Find where the given text appears and provide that cell's center as [X, Y] coordinate. 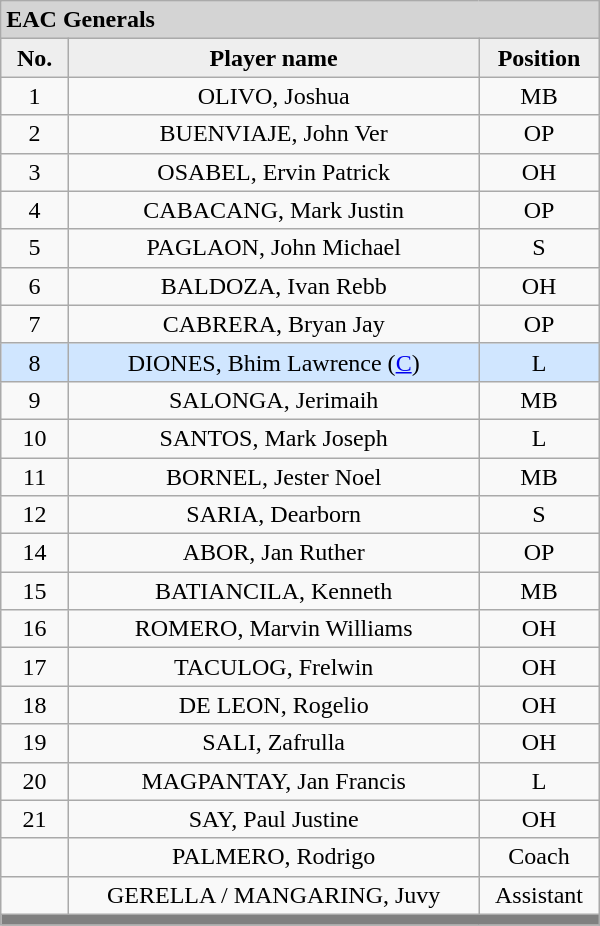
5 [35, 248]
9 [35, 400]
CABACANG, Mark Justin [274, 210]
Assistant [539, 895]
SAY, Paul Justine [274, 819]
SALI, Zafrulla [274, 743]
16 [35, 629]
OSABEL, Ervin Patrick [274, 172]
MAGPANTAY, Jan Francis [274, 781]
8 [35, 362]
12 [35, 515]
3 [35, 172]
TACULOG, Frelwin [274, 667]
ABOR, Jan Ruther [274, 553]
18 [35, 705]
20 [35, 781]
7 [35, 324]
BUENVIAJE, John Ver [274, 134]
EAC Generals [300, 20]
21 [35, 819]
PAGLAON, John Michael [274, 248]
2 [35, 134]
1 [35, 96]
6 [35, 286]
OLIVO, Joshua [274, 96]
SARIA, Dearborn [274, 515]
GERELLA / MANGARING, Juvy [274, 895]
15 [35, 591]
DIONES, Bhim Lawrence (C) [274, 362]
PALMERO, Rodrigo [274, 857]
10 [35, 438]
BATIANCILA, Kenneth [274, 591]
Position [539, 58]
Player name [274, 58]
SANTOS, Mark Joseph [274, 438]
No. [35, 58]
BORNEL, Jester Noel [274, 477]
BALDOZA, Ivan Rebb [274, 286]
SALONGA, Jerimaih [274, 400]
Coach [539, 857]
CABRERA, Bryan Jay [274, 324]
11 [35, 477]
14 [35, 553]
DE LEON, Rogelio [274, 705]
4 [35, 210]
ROMERO, Marvin Williams [274, 629]
19 [35, 743]
17 [35, 667]
